Return the (X, Y) coordinate for the center point of the cell that contains the specified text.  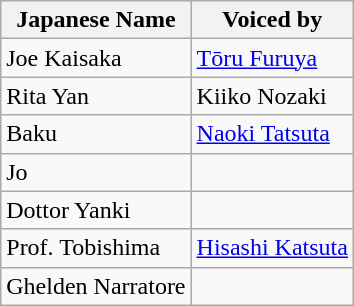
Japanese Name (96, 20)
Prof. Tobishima (96, 248)
Joe Kaisaka (96, 58)
Ghelden Narratore (96, 286)
Rita Yan (96, 96)
Jo (96, 172)
Kiiko Nozaki (272, 96)
Hisashi Katsuta (272, 248)
Baku (96, 134)
Tōru Furuya (272, 58)
Voiced by (272, 20)
Naoki Tatsuta (272, 134)
Dottor Yanki (96, 210)
